Extract the (x, y) coordinate from the center of the cell holding the provided text.  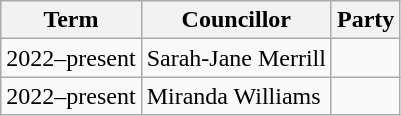
Councillor (236, 20)
Term (71, 20)
Miranda Williams (236, 96)
Party (365, 20)
Sarah-Jane Merrill (236, 58)
